From the cell containing the given text, extract its center point as [x, y] coordinate. 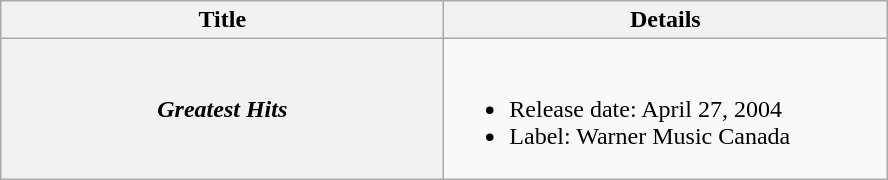
Details [666, 20]
Release date: April 27, 2004Label: Warner Music Canada [666, 109]
Greatest Hits [222, 109]
Title [222, 20]
